Determine the (X, Y) coordinate at the center of the cell enclosing the given text.  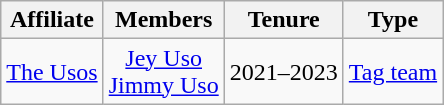
Tag team (392, 72)
2021–2023 (284, 72)
Members (164, 20)
Affiliate (52, 20)
Jey UsoJimmy Uso (164, 72)
The Usos (52, 72)
Tenure (284, 20)
Type (392, 20)
